Detect which cell encompasses the target text, then output its (x, y) center coordinate. 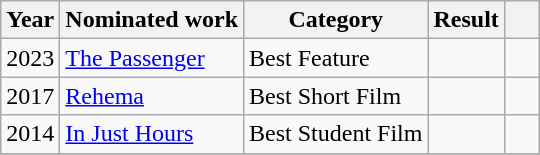
2017 (30, 96)
Year (30, 20)
2023 (30, 58)
Best Feature (336, 58)
Result (466, 20)
2014 (30, 134)
The Passenger (152, 58)
Nominated work (152, 20)
Category (336, 20)
Best Short Film (336, 96)
Best Student Film (336, 134)
In Just Hours (152, 134)
Rehema (152, 96)
